Determine the (x, y) coordinate at the center of the cell enclosing the given text.  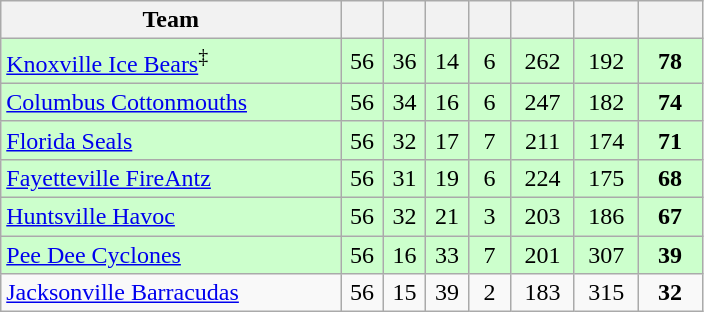
Jacksonville Barracudas (171, 293)
307 (606, 255)
Florida Seals (171, 140)
36 (404, 62)
315 (606, 293)
247 (543, 102)
3 (489, 217)
14 (447, 62)
211 (543, 140)
201 (543, 255)
Pee Dee Cyclones (171, 255)
74 (670, 102)
182 (606, 102)
71 (670, 140)
262 (543, 62)
174 (606, 140)
15 (404, 293)
192 (606, 62)
21 (447, 217)
33 (447, 255)
31 (404, 178)
Columbus Cottonmouths (171, 102)
186 (606, 217)
Fayetteville FireAntz (171, 178)
Huntsville Havoc (171, 217)
17 (447, 140)
183 (543, 293)
67 (670, 217)
175 (606, 178)
78 (670, 62)
203 (543, 217)
2 (489, 293)
19 (447, 178)
Team (171, 20)
68 (670, 178)
Knoxville Ice Bears‡ (171, 62)
34 (404, 102)
224 (543, 178)
